Find where the given text appears and provide that cell's center as [x, y] coordinate. 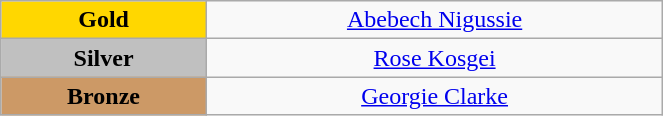
Gold [104, 20]
Rose Kosgei [434, 58]
Abebech Nigussie [434, 20]
Silver [104, 58]
Bronze [104, 96]
Georgie Clarke [434, 96]
